Extract the (x, y) coordinate from the center of the cell holding the provided text.  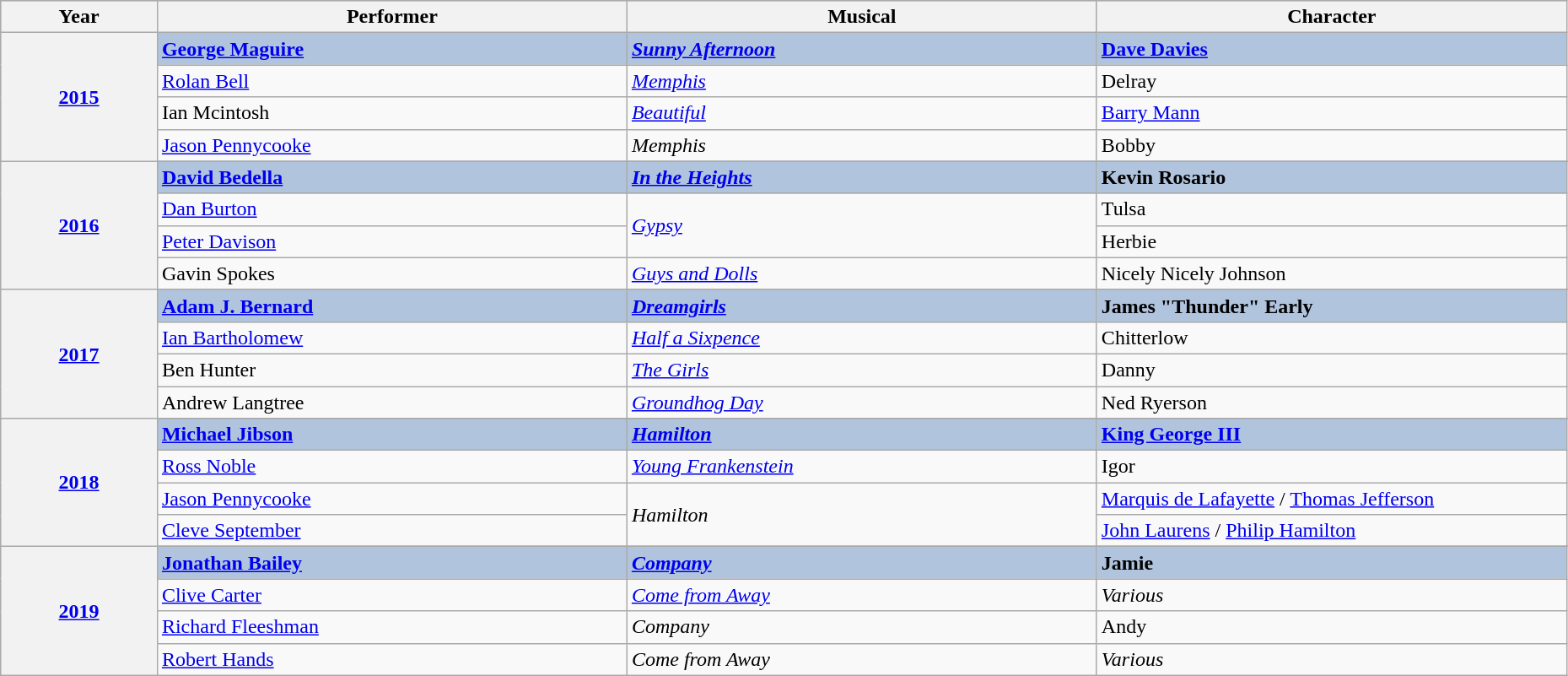
Marquis de Lafayette / Thomas Jefferson (1331, 499)
Character (1331, 17)
Andy (1331, 627)
Young Frankenstein (862, 467)
Michael Jibson (391, 435)
Sunny Afternoon (862, 49)
Groundhog Day (862, 403)
Guys and Dolls (862, 273)
Bobby (1331, 145)
David Bedella (391, 177)
2019 (79, 611)
Year (79, 17)
Performer (391, 17)
Adam J. Bernard (391, 306)
Musical (862, 17)
2016 (79, 225)
Clive Carter (391, 595)
Robert Hands (391, 659)
Igor (1331, 467)
2015 (79, 97)
Danny (1331, 370)
Ian Mcintosh (391, 113)
Delray (1331, 81)
Barry Mann (1331, 113)
Andrew Langtree (391, 403)
King George III (1331, 435)
Kevin Rosario (1331, 177)
2017 (79, 354)
The Girls (862, 370)
Gypsy (862, 225)
Nicely Nicely Johnson (1331, 273)
In the Heights (862, 177)
George Maguire (391, 49)
Gavin Spokes (391, 273)
Ben Hunter (391, 370)
Chitterlow (1331, 338)
Richard Fleeshman (391, 627)
Half a Sixpence (862, 338)
Dreamgirls (862, 306)
Jamie (1331, 563)
Ross Noble (391, 467)
2018 (79, 483)
John Laurens / Philip Hamilton (1331, 531)
Jonathan Bailey (391, 563)
Ian Bartholomew (391, 338)
Beautiful (862, 113)
Peter Davison (391, 241)
Dave Davies (1331, 49)
Cleve September (391, 531)
Tulsa (1331, 209)
Herbie (1331, 241)
Dan Burton (391, 209)
Rolan Bell (391, 81)
Ned Ryerson (1331, 403)
James "Thunder" Early (1331, 306)
